Search for the cell housing the specified text and yield its (x, y) center coordinate. 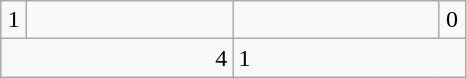
0 (452, 20)
4 (117, 58)
